Provide the [X, Y] coordinate of the cell's center where the given text is located.  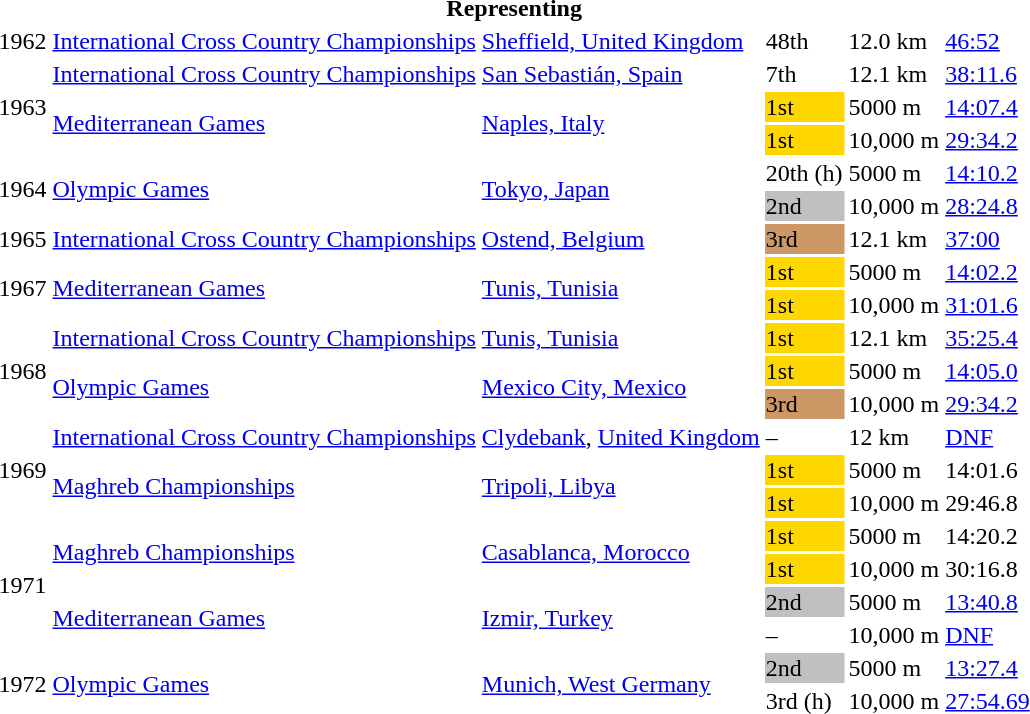
Naples, Italy [620, 124]
12 km [894, 437]
Clydebank, United Kingdom [620, 437]
Tripoli, Libya [620, 486]
Mexico City, Mexico [620, 388]
Tokyo, Japan [620, 190]
Casablanca, Morocco [620, 552]
San Sebastián, Spain [620, 74]
7th [804, 74]
Sheffield, United Kingdom [620, 41]
48th [804, 41]
20th (h) [804, 173]
Ostend, Belgium [620, 239]
Izmir, Turkey [620, 618]
12.0 km [894, 41]
